Scan for the cell matching the given text and deliver its (x, y) coordinate at center. 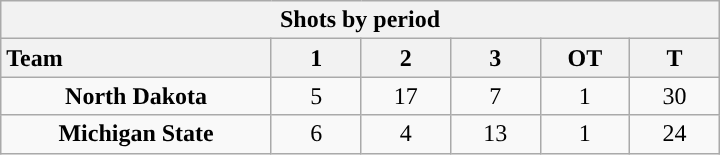
6 (316, 134)
OT (585, 58)
13 (496, 134)
2 (406, 58)
Michigan State (136, 134)
4 (406, 134)
Team (136, 58)
7 (496, 96)
North Dakota (136, 96)
Shots by period (360, 20)
17 (406, 96)
30 (675, 96)
3 (496, 58)
24 (675, 134)
T (675, 58)
5 (316, 96)
